Detect which cell encompasses the target text, then output its (x, y) center coordinate. 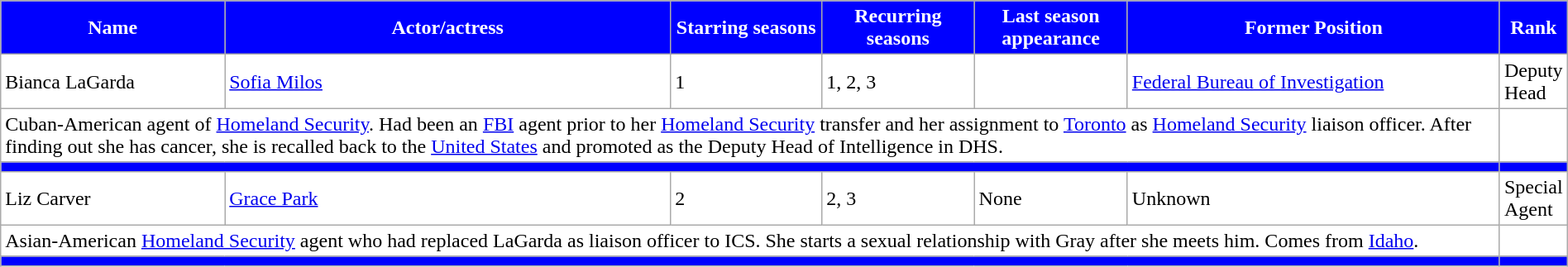
Deputy Head (1533, 81)
Federal Bureau of Investigation (1313, 81)
2, 3 (898, 198)
Last season appearance (1050, 28)
Sofia Milos (448, 81)
Former Position (1313, 28)
Actor/actress (448, 28)
Name (112, 28)
Rank (1533, 28)
Starring seasons (746, 28)
Bianca LaGarda (112, 81)
1, 2, 3 (898, 81)
1 (746, 81)
Special Agent (1533, 198)
Liz Carver (112, 198)
Grace Park (448, 198)
None (1050, 198)
Recurring seasons (898, 28)
Unknown (1313, 198)
2 (746, 198)
